Detect which cell encompasses the target text, then output its (X, Y) center coordinate. 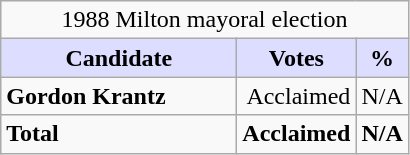
Votes (296, 58)
% (382, 58)
Gordon Krantz (119, 96)
Candidate (119, 58)
1988 Milton mayoral election (205, 20)
Total (119, 134)
